Identify which cell holds the provided text, then report its (X, Y) central coordinate. 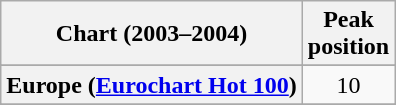
Europe (Eurochart Hot 100) (152, 85)
Chart (2003–2004) (152, 34)
Peakposition (348, 34)
10 (348, 85)
